Pinpoint the cell where the given text exists, returning its [x, y] midpoint coordinate. 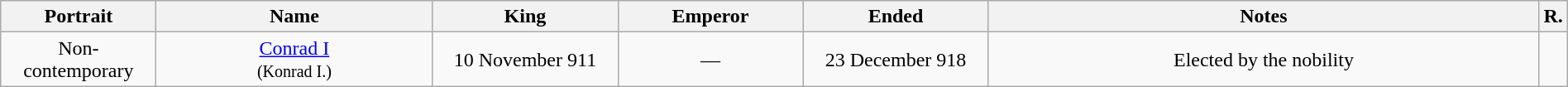
Ended [896, 17]
R. [1553, 17]
10 November 911 [525, 60]
Elected by the nobility [1264, 60]
King [525, 17]
23 December 918 [896, 60]
Portrait [79, 17]
Name [294, 17]
Notes [1264, 17]
— [710, 60]
Conrad I(Konrad I.) [294, 60]
Emperor [710, 17]
Non-contemporary [79, 60]
